Pinpoint the cell where the given text exists, returning its [x, y] midpoint coordinate. 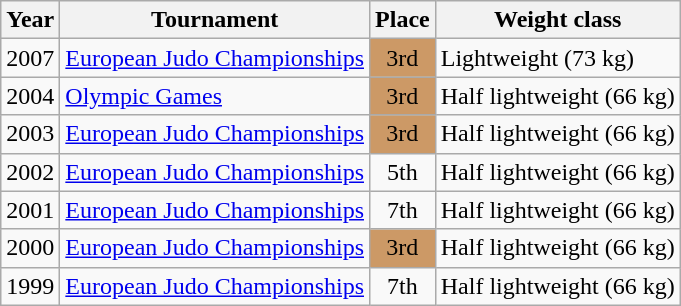
Lightweight (73 kg) [558, 58]
2000 [30, 248]
2001 [30, 210]
2002 [30, 172]
Place [403, 20]
Tournament [215, 20]
Olympic Games [215, 96]
2003 [30, 134]
1999 [30, 286]
2007 [30, 58]
2004 [30, 96]
Weight class [558, 20]
Year [30, 20]
5th [403, 172]
